Extract the [X, Y] coordinate from the center of the cell holding the provided text.  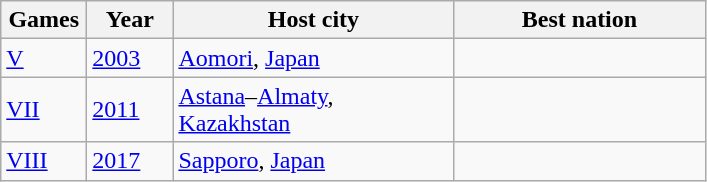
2003 [130, 58]
VIII [44, 161]
VII [44, 110]
V [44, 58]
Astana–Almaty, Kazakhstan [314, 110]
2011 [130, 110]
Year [130, 20]
Games [44, 20]
Aomori, Japan [314, 58]
Sapporo, Japan [314, 161]
Host city [314, 20]
Best nation [580, 20]
2017 [130, 161]
